Pinpoint the cell where the given text exists, returning its [X, Y] midpoint coordinate. 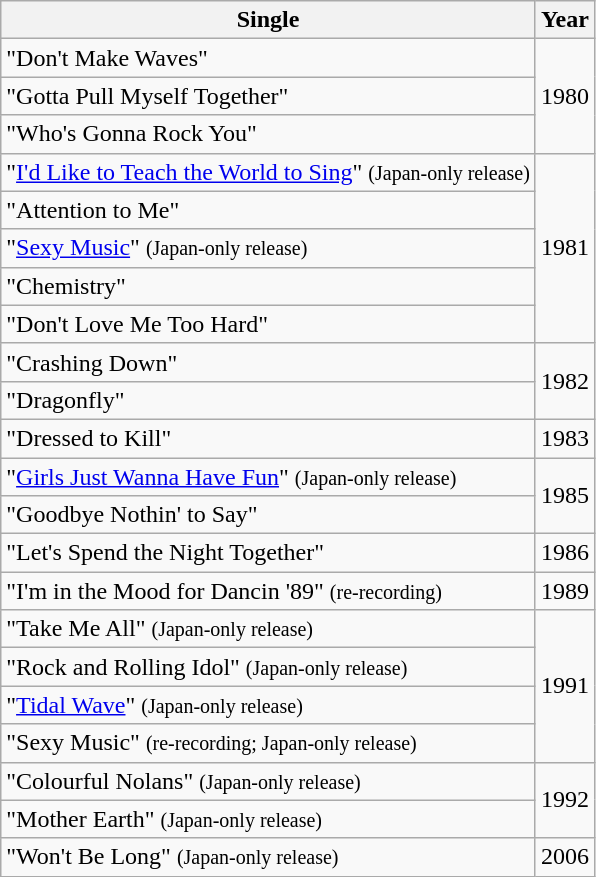
1981 [564, 248]
"Dressed to Kill" [268, 438]
"Don't Make Waves" [268, 58]
Single [268, 20]
"Chemistry" [268, 286]
1982 [564, 381]
"Rock and Rolling Idol" (Japan-only release) [268, 667]
"Tidal Wave" (Japan-only release) [268, 705]
"Mother Earth" (Japan-only release) [268, 819]
"Take Me All" (Japan-only release) [268, 629]
1986 [564, 553]
"Sexy Music" (re-recording; Japan-only release) [268, 743]
"Gotta Pull Myself Together" [268, 96]
"Attention to Me" [268, 210]
1983 [564, 438]
1992 [564, 800]
"Don't Love Me Too Hard" [268, 324]
"Girls Just Wanna Have Fun" (Japan-only release) [268, 477]
"Colourful Nolans" (Japan-only release) [268, 781]
"Won't Be Long" (Japan-only release) [268, 857]
1991 [564, 686]
"Goodbye Nothin' to Say" [268, 515]
"I'd Like to Teach the World to Sing" (Japan-only release) [268, 172]
"Let's Spend the Night Together" [268, 553]
"Dragonfly" [268, 400]
Year [564, 20]
"Who's Gonna Rock You" [268, 134]
"I'm in the Mood for Dancin '89" (re-recording) [268, 591]
1985 [564, 496]
"Sexy Music" (Japan-only release) [268, 248]
1980 [564, 96]
"Crashing Down" [268, 362]
1989 [564, 591]
2006 [564, 857]
